Locate the cell with the specified text and output its (X, Y) center coordinate. 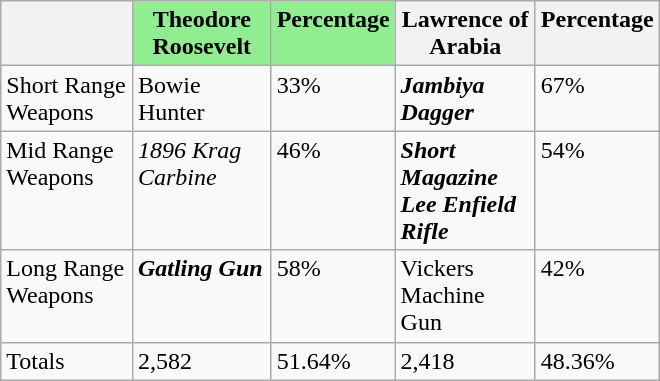
67% (597, 98)
Theodore Roosevelt (202, 34)
Short Range Weapons (67, 98)
Vickers Machine Gun (465, 296)
48.36% (597, 361)
42% (597, 296)
Mid Range Weapons (67, 190)
54% (597, 190)
Totals (67, 361)
2,418 (465, 361)
Jambiya Dagger (465, 98)
51.64% (333, 361)
46% (333, 190)
Long Range Weapons (67, 296)
1896 Krag Carbine (202, 190)
33% (333, 98)
Short Magazine Lee Enfield Rifle (465, 190)
Bowie Hunter (202, 98)
Lawrence of Arabia (465, 34)
58% (333, 296)
Gatling Gun (202, 296)
2,582 (202, 361)
